Provide the [X, Y] coordinate of the cell's center where the given text is located.  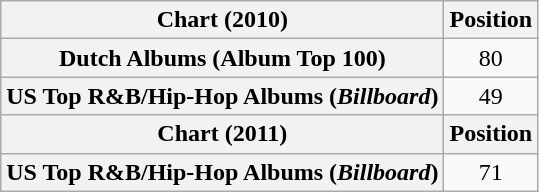
Chart (2011) [222, 134]
71 [491, 172]
Chart (2010) [222, 20]
Dutch Albums (Album Top 100) [222, 58]
80 [491, 58]
49 [491, 96]
